Provide the [X, Y] coordinate of the cell's center where the given text is located.  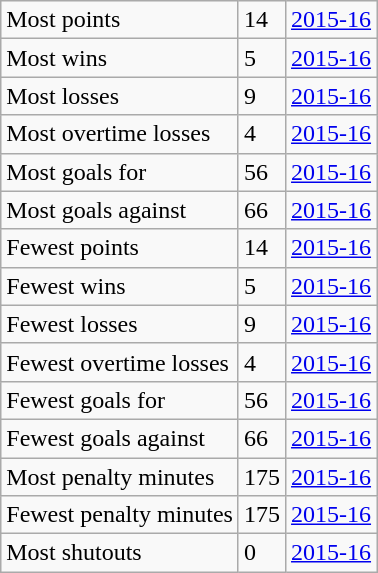
Fewest penalty minutes [120, 515]
Fewest losses [120, 324]
Most goals for [120, 172]
Fewest points [120, 248]
Fewest wins [120, 286]
Most wins [120, 58]
Fewest goals against [120, 438]
Most losses [120, 96]
Fewest goals for [120, 400]
0 [262, 553]
Most overtime losses [120, 134]
Most shutouts [120, 553]
Most penalty minutes [120, 477]
Most goals against [120, 210]
Most points [120, 20]
Fewest overtime losses [120, 362]
